For the text-containing cell, return its midpoint in (X, Y) coordinate format. 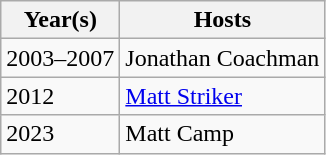
Hosts (222, 20)
2012 (60, 96)
2003–2007 (60, 58)
Year(s) (60, 20)
Matt Camp (222, 134)
2023 (60, 134)
Jonathan Coachman (222, 58)
Matt Striker (222, 96)
